Provide the [X, Y] coordinate of the cell's center where the given text is located.  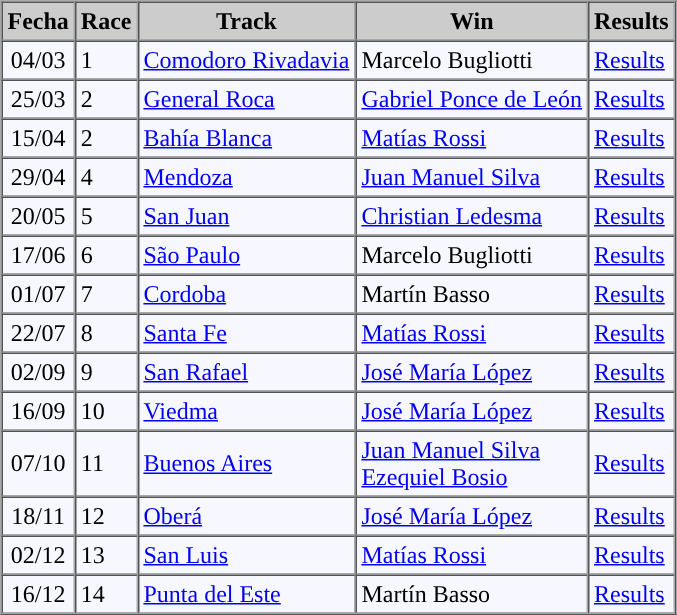
Santa Fe [246, 334]
11 [106, 463]
29/04 [38, 178]
Cordoba [246, 294]
13 [106, 556]
Win [472, 22]
Fecha [38, 22]
São Paulo [246, 256]
9 [106, 372]
14 [106, 594]
04/03 [38, 60]
General Roca [246, 100]
8 [106, 334]
Juan Manuel Silva [472, 178]
4 [106, 178]
16/12 [38, 594]
16/09 [38, 412]
10 [106, 412]
6 [106, 256]
15/04 [38, 138]
Punta del Este [246, 594]
25/03 [38, 100]
1 [106, 60]
20/05 [38, 216]
Buenos Aires [246, 463]
02/09 [38, 372]
17/06 [38, 256]
5 [106, 216]
Race [106, 22]
7 [106, 294]
18/11 [38, 516]
Christian Ledesma [472, 216]
Juan Manuel Silva Ezequiel Bosio [472, 463]
Track [246, 22]
22/07 [38, 334]
San Juan [246, 216]
Mendoza [246, 178]
02/12 [38, 556]
San Luis [246, 556]
01/07 [38, 294]
Oberá [246, 516]
07/10 [38, 463]
12 [106, 516]
San Rafael [246, 372]
Viedma [246, 412]
Comodoro Rivadavia [246, 60]
Bahía Blanca [246, 138]
Gabriel Ponce de León [472, 100]
